Return [x, y] of the center of cell containing provided text 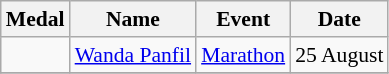
Event [243, 19]
Wanda Panfil [133, 55]
Date [339, 19]
Marathon [243, 55]
25 August [339, 55]
Name [133, 19]
Medal [36, 19]
